Pinpoint the cell where the given text exists, returning its [x, y] midpoint coordinate. 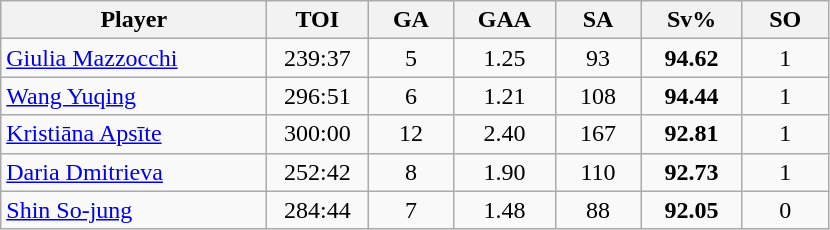
12 [411, 134]
92.81 [692, 134]
Wang Yuqing [134, 96]
0 [785, 210]
1.25 [504, 58]
8 [411, 172]
TOI [318, 20]
94.44 [692, 96]
Kristiāna Apsīte [134, 134]
6 [411, 96]
Daria Dmitrieva [134, 172]
167 [598, 134]
Shin So-jung [134, 210]
88 [598, 210]
SA [598, 20]
GAA [504, 20]
Sv% [692, 20]
284:44 [318, 210]
108 [598, 96]
93 [598, 58]
239:37 [318, 58]
1.21 [504, 96]
5 [411, 58]
94.62 [692, 58]
Giulia Mazzocchi [134, 58]
296:51 [318, 96]
300:00 [318, 134]
252:42 [318, 172]
110 [598, 172]
92.05 [692, 210]
7 [411, 210]
1.90 [504, 172]
2.40 [504, 134]
SO [785, 20]
1.48 [504, 210]
92.73 [692, 172]
GA [411, 20]
Player [134, 20]
